Identify which cell holds the provided text, then report its (X, Y) central coordinate. 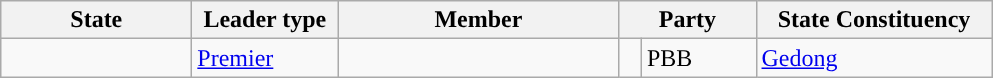
PBB (698, 58)
State (96, 20)
Premier (265, 58)
Leader type (265, 20)
Party (688, 20)
Member (478, 20)
Gedong (874, 58)
State Constituency (874, 20)
